Determine the [x, y] coordinate at the center of the cell enclosing the given text.  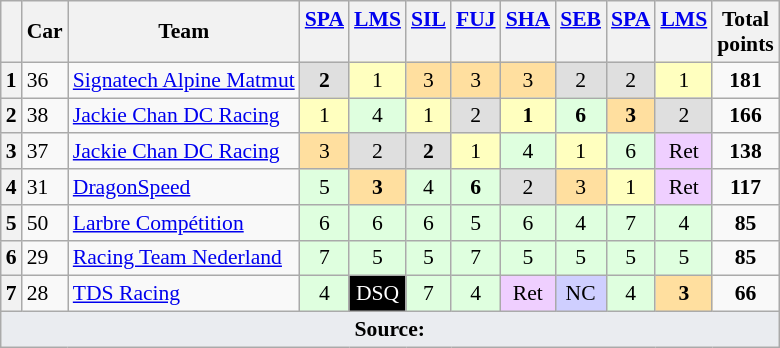
SIL [428, 32]
SEB [580, 32]
28 [45, 294]
Racing Team Nederland [184, 258]
29 [45, 258]
Totalpoints [746, 32]
Team [184, 32]
FUJ [476, 32]
NC [580, 294]
31 [45, 187]
181 [746, 80]
38 [45, 116]
Signatech Alpine Matmut [184, 80]
Car [45, 32]
36 [45, 80]
Source: [390, 330]
117 [746, 187]
TDS Racing [184, 294]
SHA [528, 32]
66 [746, 294]
37 [45, 152]
Larbre Compétition [184, 223]
166 [746, 116]
DragonSpeed [184, 187]
50 [45, 223]
138 [746, 152]
DSQ [378, 294]
